Detect which cell encompasses the target text, then output its [x, y] center coordinate. 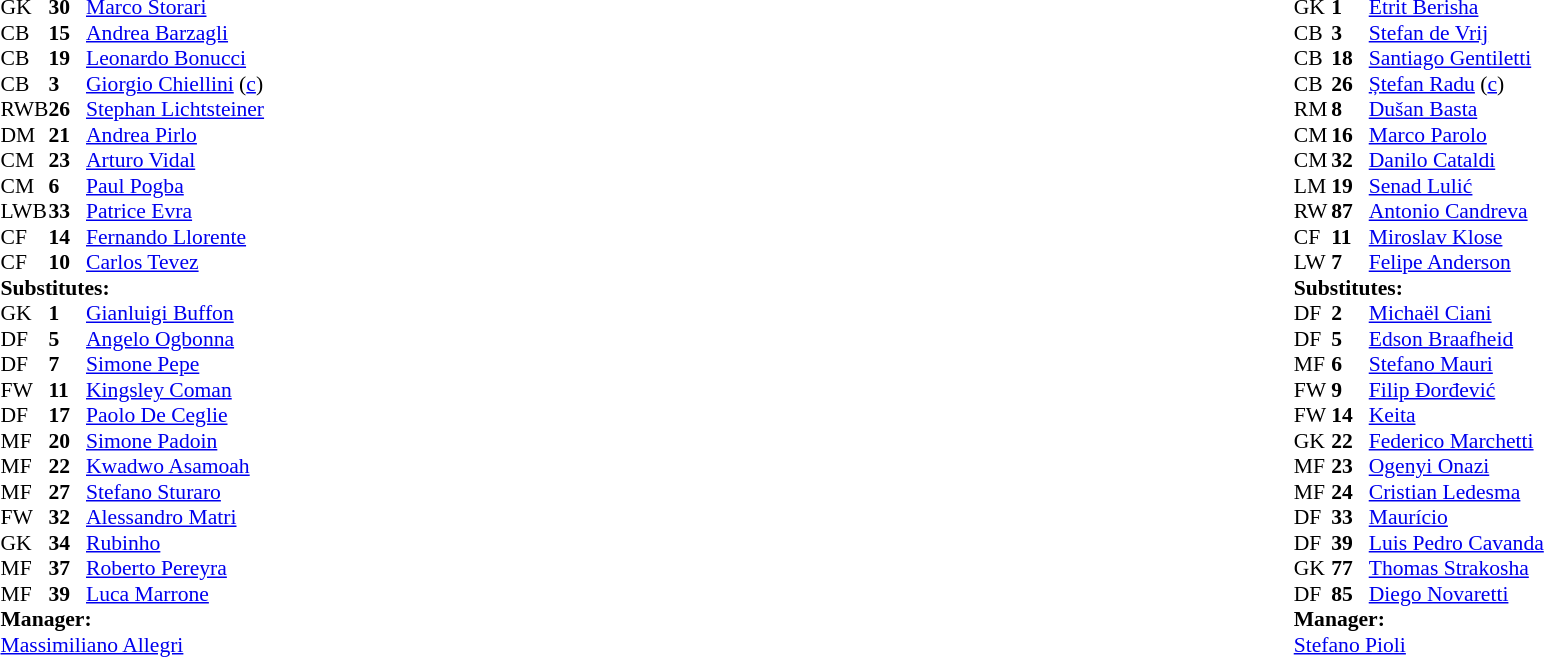
RM [1313, 109]
Stephan Lichtsteiner [175, 109]
Andrea Barzagli [175, 33]
Kwadwo Asamoah [175, 467]
Ogenyi Onazi [1456, 467]
21 [67, 135]
Simone Pepe [175, 365]
Gianluigi Buffon [175, 313]
Michaël Ciani [1456, 313]
9 [1350, 390]
Roberto Pereyra [175, 569]
Luca Marrone [175, 594]
Kingsley Coman [175, 390]
Paul Pogba [175, 186]
27 [67, 492]
Federico Marchetti [1456, 441]
Thomas Strakosha [1456, 569]
Giorgio Chiellini (c) [175, 84]
Danilo Cataldi [1456, 161]
20 [67, 441]
LWB [24, 211]
Cristian Ledesma [1456, 492]
8 [1350, 109]
Keita [1456, 415]
Marco Parolo [1456, 135]
Fernando Llorente [175, 237]
1 [67, 313]
37 [67, 569]
Luis Pedro Cavanda [1456, 543]
Rubinho [175, 543]
Maurício [1456, 517]
Edson Braafheid [1456, 339]
Ștefan Radu (c) [1456, 84]
Angelo Ogbonna [175, 339]
Felipe Anderson [1456, 263]
34 [67, 543]
Miroslav Klose [1456, 237]
DM [24, 135]
Arturo Vidal [175, 161]
Filip Đorđević [1456, 390]
Patrice Evra [175, 211]
Santiago Gentiletti [1456, 59]
Senad Lulić [1456, 186]
Dušan Basta [1456, 109]
RWB [24, 109]
Alessandro Matri [175, 517]
Stefan de Vrij [1456, 33]
15 [67, 33]
24 [1350, 492]
Andrea Pirlo [175, 135]
RW [1313, 211]
Antonio Candreva [1456, 211]
Carlos Tevez [175, 263]
17 [67, 415]
Leonardo Bonucci [175, 59]
LW [1313, 263]
87 [1350, 211]
10 [67, 263]
Stefano Sturaro [175, 492]
16 [1350, 135]
Stefano Mauri [1456, 365]
77 [1350, 569]
Simone Padoin [175, 441]
2 [1350, 313]
18 [1350, 59]
Diego Novaretti [1456, 594]
LM [1313, 186]
85 [1350, 594]
Paolo De Ceglie [175, 415]
